Find where the given text appears and provide that cell's center as [X, Y] coordinate. 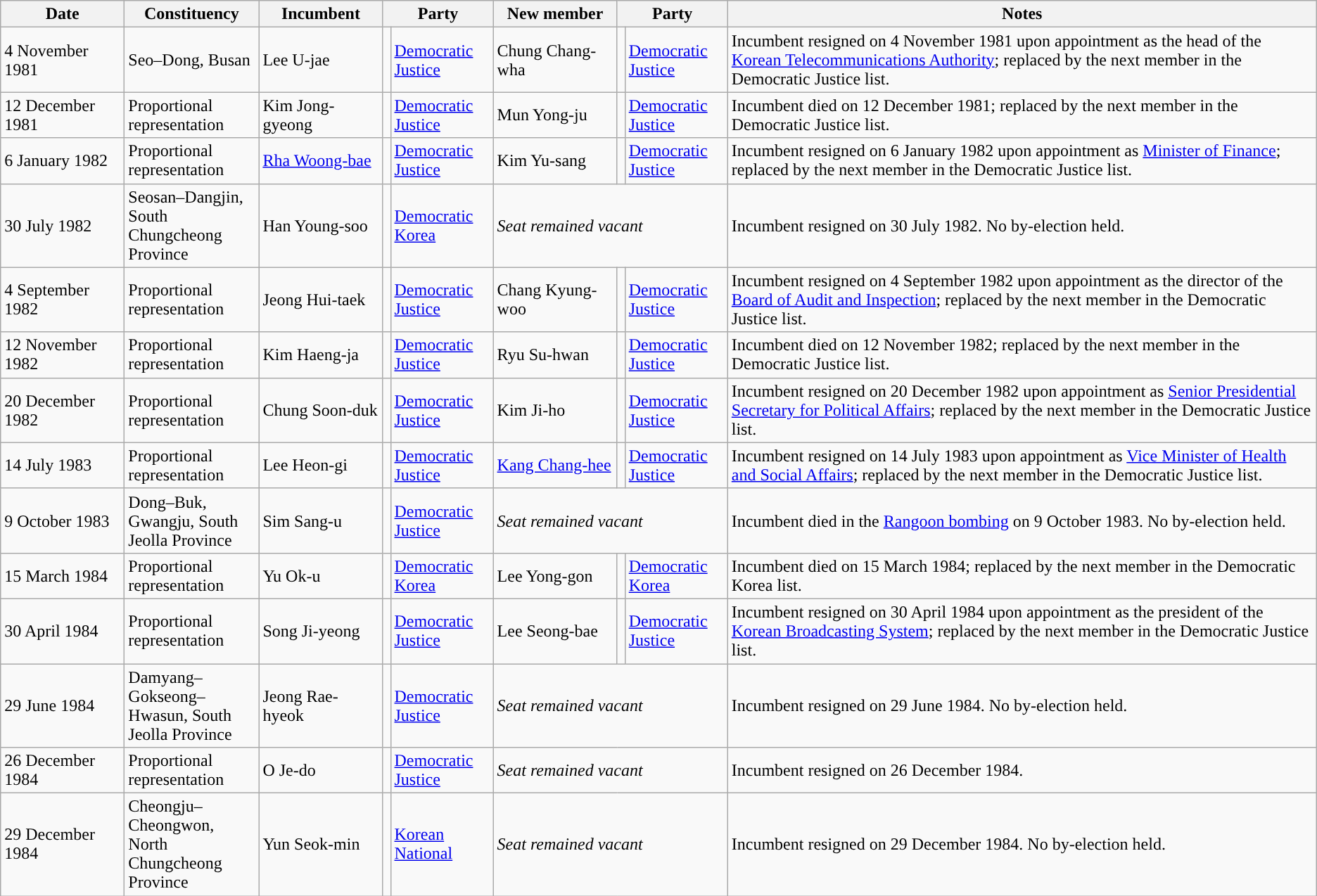
Chung Chang-wha [555, 60]
Notes [1022, 14]
Incumbent resigned on 29 June 1984. No by-election held. [1022, 706]
Chang Kyung-woo [555, 300]
Song Ji-yeong [321, 631]
Kim Haeng-ja [321, 354]
26 December 1984 [63, 771]
15 March 1984 [63, 575]
O Je-do [321, 771]
Kim Ji-ho [555, 410]
Jeong Rae-hyeok [321, 706]
Incumbent resigned on 26 December 1984. [1022, 771]
Kim Yu-sang [555, 160]
Lee U-jae [321, 60]
Incumbent resigned on 6 January 1982 upon appointment as Minister of Finance; replaced by the next member in the Democratic Justice list. [1022, 160]
14 July 1983 [63, 466]
12 December 1981 [63, 115]
Date [63, 14]
29 June 1984 [63, 706]
Sim Sang-u [321, 520]
Yun Seok-min [321, 845]
Yu Ok-u [321, 575]
Incumbent died on 12 November 1982; replaced by the next member in the Democratic Justice list. [1022, 354]
Incumbent died on 15 March 1984; replaced by the next member in the Democratic Korea list. [1022, 575]
Constituency [191, 14]
Mun Yong-ju [555, 115]
Ryu Su-hwan [555, 354]
4 November 1981 [63, 60]
Korean National [442, 845]
30 July 1982 [63, 225]
29 December 1984 [63, 845]
30 April 1984 [63, 631]
Incumbent resigned on 29 December 1984. No by-election held. [1022, 845]
Seosan–Dangjin, South Chungcheong Province [191, 225]
Dong–Buk, Gwangju, South Jeolla Province [191, 520]
Lee Seong-bae [555, 631]
12 November 1982 [63, 354]
Incumbent [321, 14]
Lee Heon-gi [321, 466]
Rha Woong-bae [321, 160]
Kim Jong-gyeong [321, 115]
9 October 1983 [63, 520]
Incumbent died in the Rangoon bombing on 9 October 1983. No by-election held. [1022, 520]
Chung Soon-duk [321, 410]
Incumbent resigned on 30 July 1982. No by-election held. [1022, 225]
Damyang–Gokseong–Hwasun, South Jeolla Province [191, 706]
Incumbent died on 12 December 1981; replaced by the next member in the Democratic Justice list. [1022, 115]
Jeong Hui-taek [321, 300]
Cheongju–Cheongwon, North Chungcheong Province [191, 845]
Han Young-soo [321, 225]
Seo–Dong, Busan [191, 60]
6 January 1982 [63, 160]
Lee Yong-gon [555, 575]
20 December 1982 [63, 410]
New member [555, 14]
Kang Chang-hee [555, 466]
4 September 1982 [63, 300]
